Locate the cell with the specified text and output its [x, y] center coordinate. 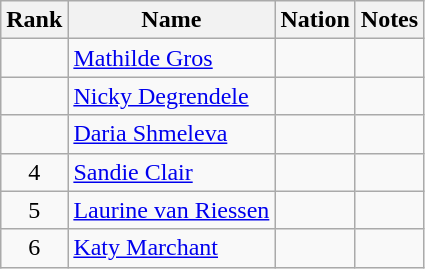
Katy Marchant [172, 248]
Daria Shmeleva [172, 134]
5 [34, 210]
Name [172, 20]
Notes [389, 20]
Rank [34, 20]
Sandie Clair [172, 172]
4 [34, 172]
Nicky Degrendele [172, 96]
Laurine van Riessen [172, 210]
Nation [315, 20]
6 [34, 248]
Mathilde Gros [172, 58]
